Capture the cell that displays the provided text and extract its [X, Y] central coordinate. 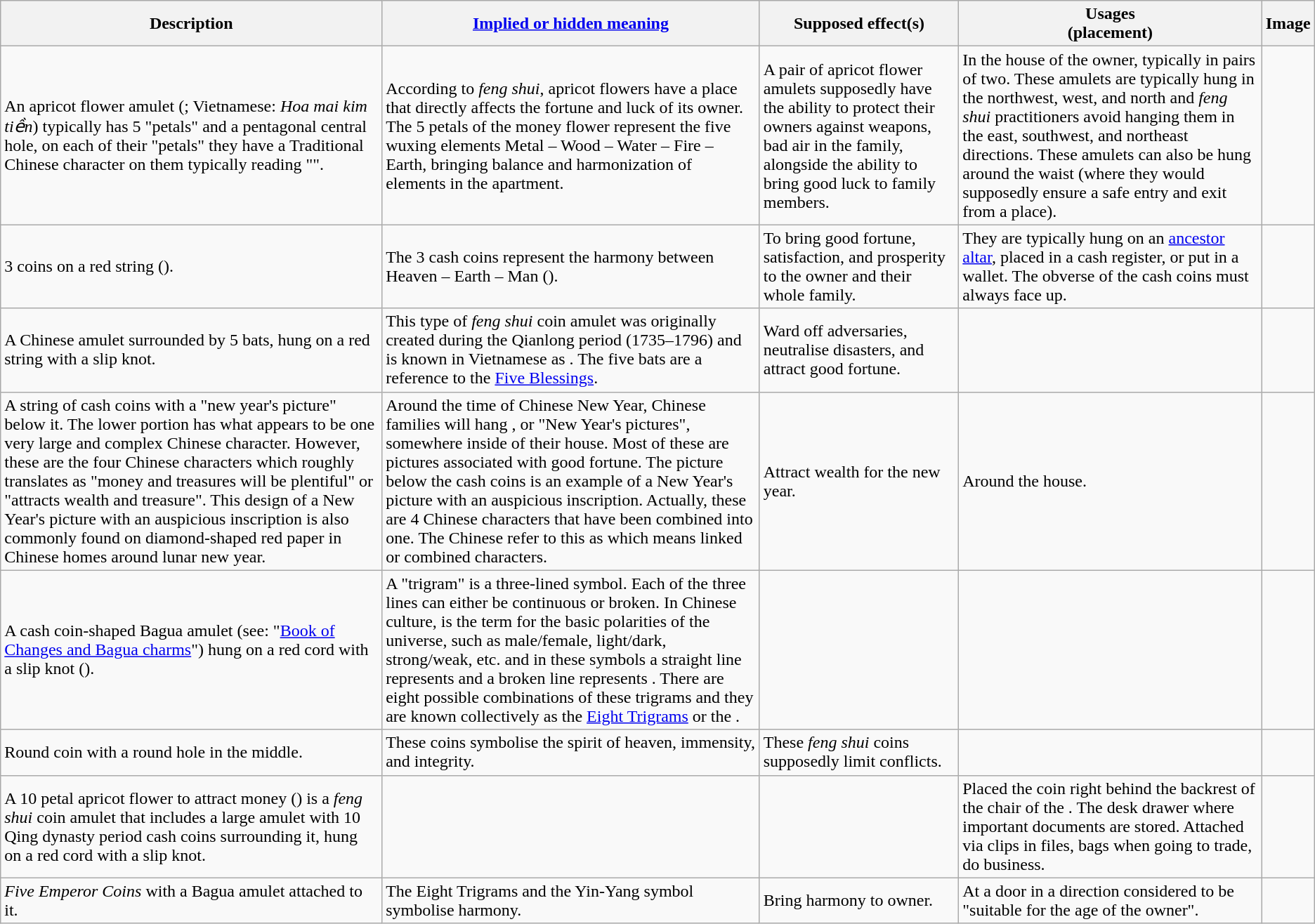
A cash coin-shaped Bagua amulet (see: "Book of Changes and Bagua charms") hung on a red cord with a slip knot (). [191, 650]
Description [191, 24]
The Eight Trigrams and the Yin-Yang symbol symbolise harmony. [571, 900]
Implied or hidden meaning [571, 24]
Supposed effect(s) [859, 24]
These coins symbolise the spirit of heaven, immensity, and integrity. [571, 753]
At a door in a direction considered to be "suitable for the age of the owner". [1110, 900]
Image [1288, 24]
Round coin with a round hole in the middle. [191, 753]
These feng shui coins supposedly limit conflicts. [859, 753]
Usages(placement) [1110, 24]
To bring good fortune, satisfaction, and prosperity to the owner and their whole family. [859, 267]
Ward off adversaries, neutralise disasters, and attract good fortune. [859, 350]
They are typically hung on an ancestor altar, placed in a cash register, or put in a wallet. The obverse of the cash coins must always face up. [1110, 267]
Around the house. [1110, 481]
The 3 cash coins represent the harmony between Heaven – Earth – Man (). [571, 267]
Five Emperor Coins with a Bagua amulet attached to it. [191, 900]
3 coins on a red string (). [191, 267]
Attract wealth for the new year. [859, 481]
Bring harmony to owner. [859, 900]
A Chinese amulet surrounded by 5 bats, hung on a red string with a slip knot. [191, 350]
